Detect which cell encompasses the target text, then output its (x, y) center coordinate. 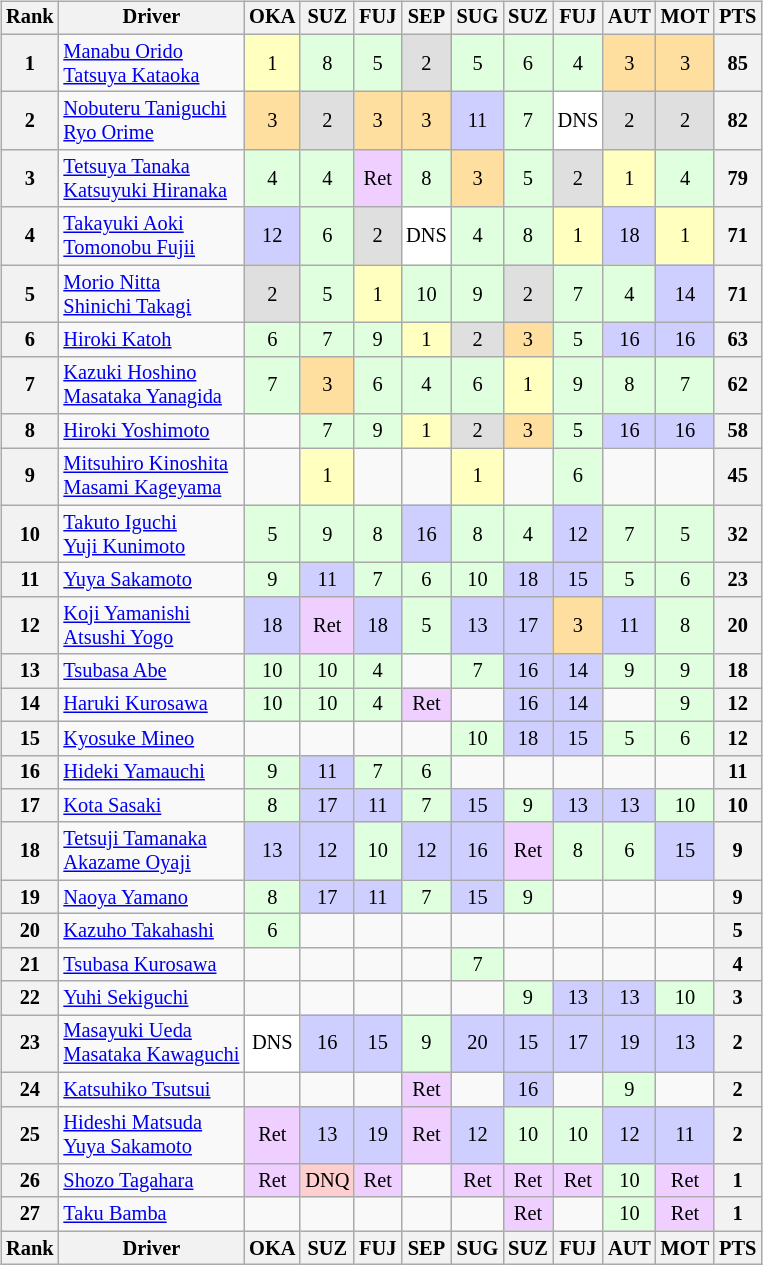
Tsubasa Abe (152, 671)
Hiroki Yoshimoto (152, 431)
Nobuteru Taniguchi Ryo Orime (152, 121)
Takuto Iguchi Yuji Kunimoto (152, 534)
79 (738, 179)
Tsubasa Kurosawa (152, 964)
Hideki Yamauchi (152, 772)
Katsuhiko Tsutsui (152, 1089)
26 (30, 1181)
Shozo Tagahara (152, 1181)
24 (30, 1089)
45 (738, 477)
Tetsuya Tanaka Katsuyuki Hiranaka (152, 179)
Yuhi Sekiguchi (152, 998)
Kazuki Hoshino Masataka Yanagida (152, 385)
Haruki Kurosawa (152, 705)
63 (738, 340)
Yuya Sakamoto (152, 580)
Koji Yamanishi Atsushi Yogo (152, 626)
Masayuki Ueda Masataka Kawaguchi (152, 1044)
Kyosuke Mineo (152, 738)
Mitsuhiro Kinoshita Masami Kageyama (152, 477)
Kota Sasaki (152, 806)
Takayuki Aoki Tomonobu Fujii (152, 236)
Hideshi Matsuda Yuya Sakamoto (152, 1135)
25 (30, 1135)
Manabu Orido Tatsuya Kataoka (152, 63)
DNQ (327, 1181)
58 (738, 431)
62 (738, 385)
Tetsuji Tamanaka Akazame Oyaji (152, 851)
Naoya Yamano (152, 897)
32 (738, 534)
Taku Bamba (152, 1214)
21 (30, 964)
Morio Nitta Shinichi Takagi (152, 294)
Kazuho Takahashi (152, 931)
Hiroki Katoh (152, 340)
22 (30, 998)
85 (738, 63)
27 (30, 1214)
82 (738, 121)
